From the cell containing the given text, extract its center point as [X, Y] coordinate. 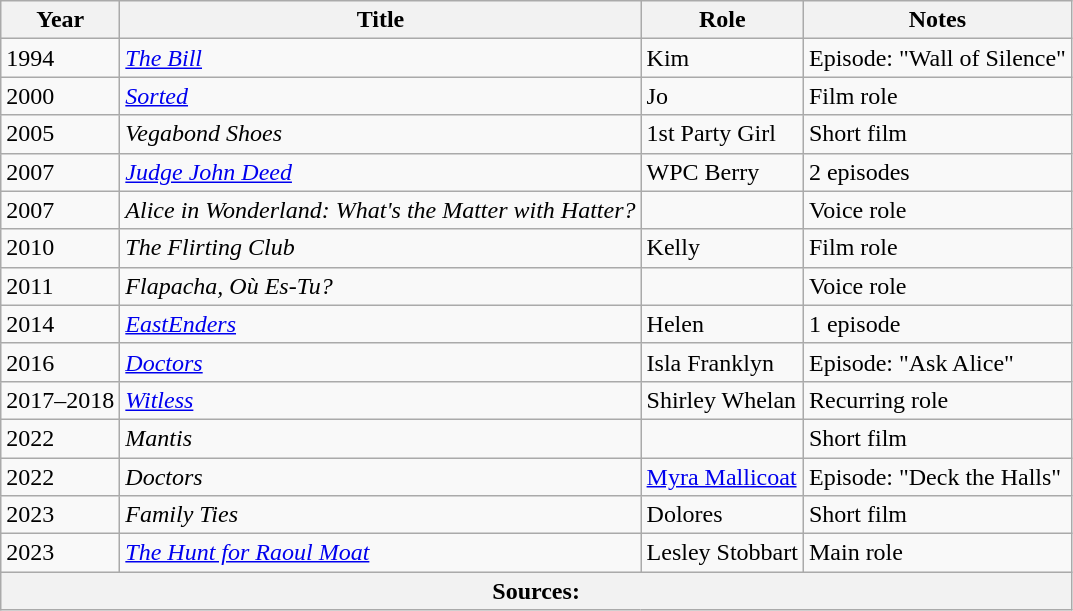
Main role [937, 553]
Episode: "Wall of Silence" [937, 58]
Episode: "Deck the Halls" [937, 477]
The Flirting Club [380, 248]
EastEnders [380, 324]
Jo [722, 96]
2017–2018 [60, 400]
Year [60, 20]
Isla Franklyn [722, 362]
WPC Berry [722, 172]
2000 [60, 96]
Helen [722, 324]
Title [380, 20]
Shirley Whelan [722, 400]
Lesley Stobbart [722, 553]
Witless [380, 400]
2011 [60, 286]
Judge John Deed [380, 172]
Mantis [380, 438]
1st Party Girl [722, 134]
Sources: [536, 591]
Dolores [722, 515]
Notes [937, 20]
Role [722, 20]
2016 [60, 362]
2005 [60, 134]
Recurring role [937, 400]
1 episode [937, 324]
Alice in Wonderland: What's the Matter with Hatter? [380, 210]
Sorted [380, 96]
Flapacha, Où Es-Tu? [380, 286]
Kim [722, 58]
Myra Mallicoat [722, 477]
Episode: "Ask Alice" [937, 362]
2014 [60, 324]
Family Ties [380, 515]
The Hunt for Raoul Moat [380, 553]
2 episodes [937, 172]
2010 [60, 248]
The Bill [380, 58]
Vegabond Shoes [380, 134]
1994 [60, 58]
Kelly [722, 248]
